Scan for the cell matching the given text and deliver its (x, y) coordinate at center. 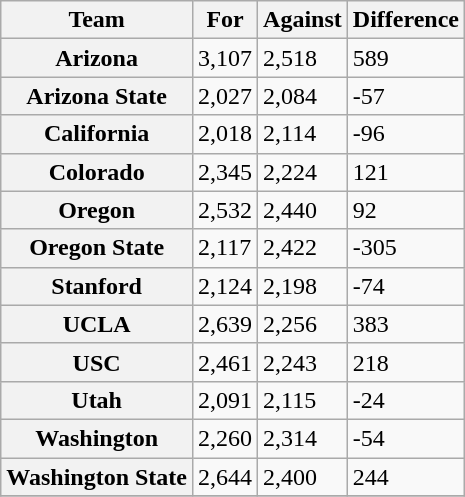
2,532 (226, 210)
Arizona State (97, 96)
2,115 (303, 400)
2,224 (303, 172)
2,117 (226, 248)
For (226, 20)
Colorado (97, 172)
2,091 (226, 400)
2,198 (303, 286)
121 (406, 172)
2,461 (226, 362)
-57 (406, 96)
Team (97, 20)
2,027 (226, 96)
-54 (406, 438)
2,639 (226, 324)
California (97, 134)
UCLA (97, 324)
Oregon State (97, 248)
Against (303, 20)
Arizona (97, 58)
2,124 (226, 286)
Difference (406, 20)
2,345 (226, 172)
244 (406, 477)
2,440 (303, 210)
2,644 (226, 477)
2,314 (303, 438)
2,084 (303, 96)
589 (406, 58)
2,400 (303, 477)
Stanford (97, 286)
-96 (406, 134)
218 (406, 362)
-305 (406, 248)
USC (97, 362)
-24 (406, 400)
Washington (97, 438)
2,260 (226, 438)
92 (406, 210)
Oregon (97, 210)
2,243 (303, 362)
2,114 (303, 134)
2,018 (226, 134)
Washington State (97, 477)
2,422 (303, 248)
Utah (97, 400)
383 (406, 324)
3,107 (226, 58)
2,518 (303, 58)
-74 (406, 286)
2,256 (303, 324)
